Determine the (X, Y) coordinate at the center of the cell enclosing the given text.  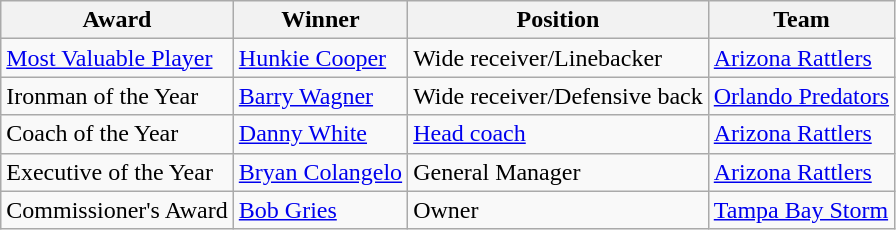
Owner (558, 210)
Wide receiver/Linebacker (558, 58)
Position (558, 20)
Award (118, 20)
Team (801, 20)
Winner (320, 20)
General Manager (558, 172)
Barry Wagner (320, 96)
Ironman of the Year (118, 96)
Danny White (320, 134)
Bob Gries (320, 210)
Head coach (558, 134)
Wide receiver/Defensive back (558, 96)
Bryan Colangelo (320, 172)
Most Valuable Player (118, 58)
Tampa Bay Storm (801, 210)
Orlando Predators (801, 96)
Executive of the Year (118, 172)
Coach of the Year (118, 134)
Commissioner's Award (118, 210)
Hunkie Cooper (320, 58)
